Determine the (x, y) coordinate at the center of the cell enclosing the given text.  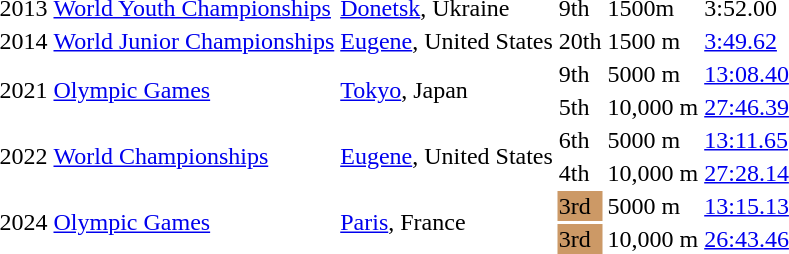
Paris, France (447, 222)
World Championships (194, 156)
5th (580, 107)
Tokyo, Japan (447, 90)
4th (580, 173)
6th (580, 140)
1500 m (653, 41)
World Junior Championships (194, 41)
20th (580, 41)
9th (580, 74)
